Extract the (X, Y) coordinate from the center of the cell holding the provided text.  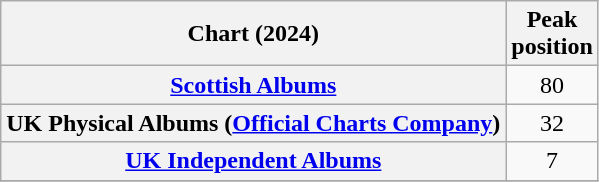
7 (552, 161)
UK Physical Albums (Official Charts Company) (254, 123)
Peakposition (552, 34)
UK Independent Albums (254, 161)
32 (552, 123)
Chart (2024) (254, 34)
Scottish Albums (254, 85)
80 (552, 85)
